Scan for the cell matching the given text and deliver its (X, Y) coordinate at center. 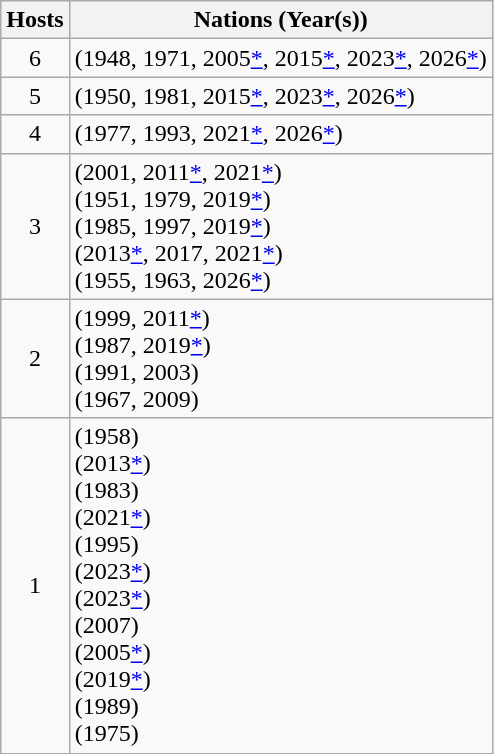
(2001, 2011*, 2021*) (1951, 1979, 2019*) (1985, 1997, 2019*) (2013*, 2017, 2021*) (1955, 1963, 2026*) (280, 226)
1 (35, 586)
(1948, 1971, 2005*, 2015*, 2023*, 2026*) (280, 58)
6 (35, 58)
(1950, 1981, 2015*, 2023*, 2026*) (280, 96)
(1958) (2013*) (1983) (2021*) (1995) (2023*) (2023*) (2007) (2005*) (2019*) (1989) (1975) (280, 586)
4 (35, 134)
3 (35, 226)
(1977, 1993, 2021*, 2026*) (280, 134)
(1999, 2011*) (1987, 2019*) (1991, 2003) (1967, 2009) (280, 358)
Hosts (35, 20)
5 (35, 96)
Nations (Year(s)) (280, 20)
2 (35, 358)
